Determine the [x, y] coordinate at the center of the cell enclosing the given text.  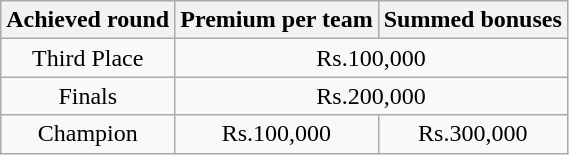
Premium per team [276, 20]
Achieved round [88, 20]
Finals [88, 96]
Summed bonuses [472, 20]
Champion [88, 134]
Rs.200,000 [372, 96]
Third Place [88, 58]
Rs.300,000 [472, 134]
